Locate the cell with the specified text and output its [x, y] center coordinate. 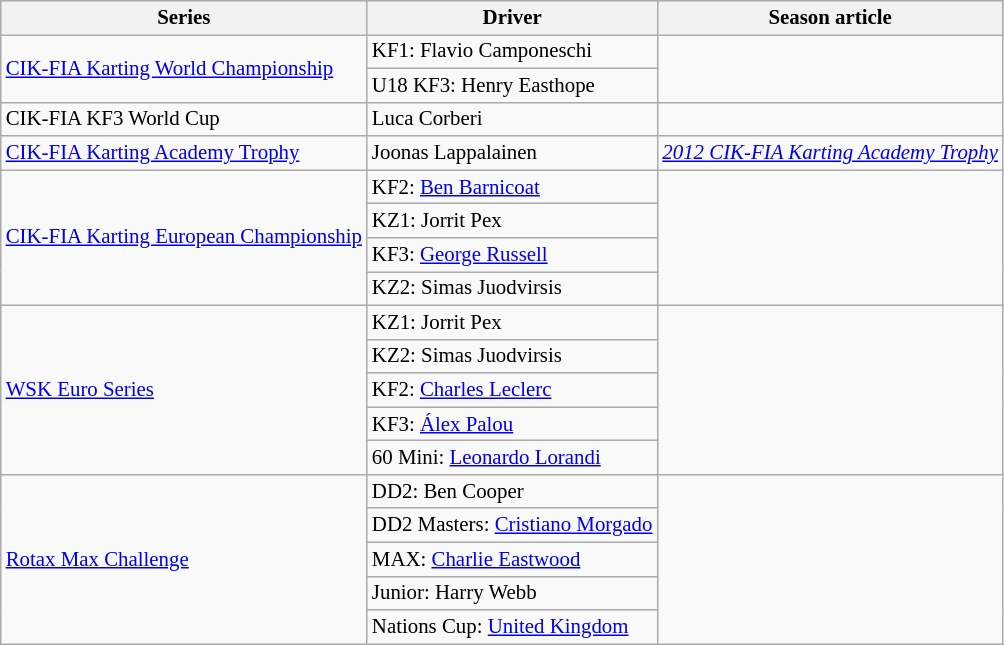
Rotax Max Challenge [184, 558]
Nations Cup: United Kingdom [512, 627]
KF2: Charles Leclerc [512, 390]
CIK-FIA Karting European Championship [184, 238]
CIK-FIA Karting Academy Trophy [184, 153]
Joonas Lappalainen [512, 153]
Junior: Harry Webb [512, 593]
Season article [830, 18]
DD2: Ben Cooper [512, 491]
Series [184, 18]
U18 KF3: Henry Easthope [512, 85]
Luca Corberi [512, 119]
KF1: Flavio Camponeschi [512, 51]
KF2: Ben Barnicoat [512, 187]
KF3: Álex Palou [512, 424]
Driver [512, 18]
60 Mini: Leonardo Lorandi [512, 458]
2012 CIK-FIA Karting Academy Trophy [830, 153]
MAX: Charlie Eastwood [512, 559]
CIK-FIA Karting World Championship [184, 68]
WSK Euro Series [184, 390]
CIK-FIA KF3 World Cup [184, 119]
KF3: George Russell [512, 255]
DD2 Masters: Cristiano Morgado [512, 525]
